Scan for the cell matching the given text and deliver its [X, Y] coordinate at center. 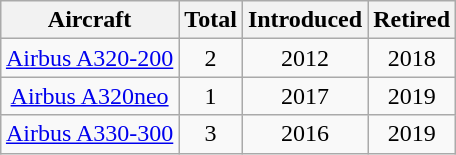
2016 [304, 134]
2018 [412, 58]
1 [211, 96]
Airbus A320-200 [89, 58]
Total [211, 20]
2 [211, 58]
2012 [304, 58]
Airbus A320neo [89, 96]
2017 [304, 96]
Retired [412, 20]
3 [211, 134]
Introduced [304, 20]
Airbus A330-300 [89, 134]
Aircraft [89, 20]
